For the text-containing cell, return its midpoint in (x, y) coordinate format. 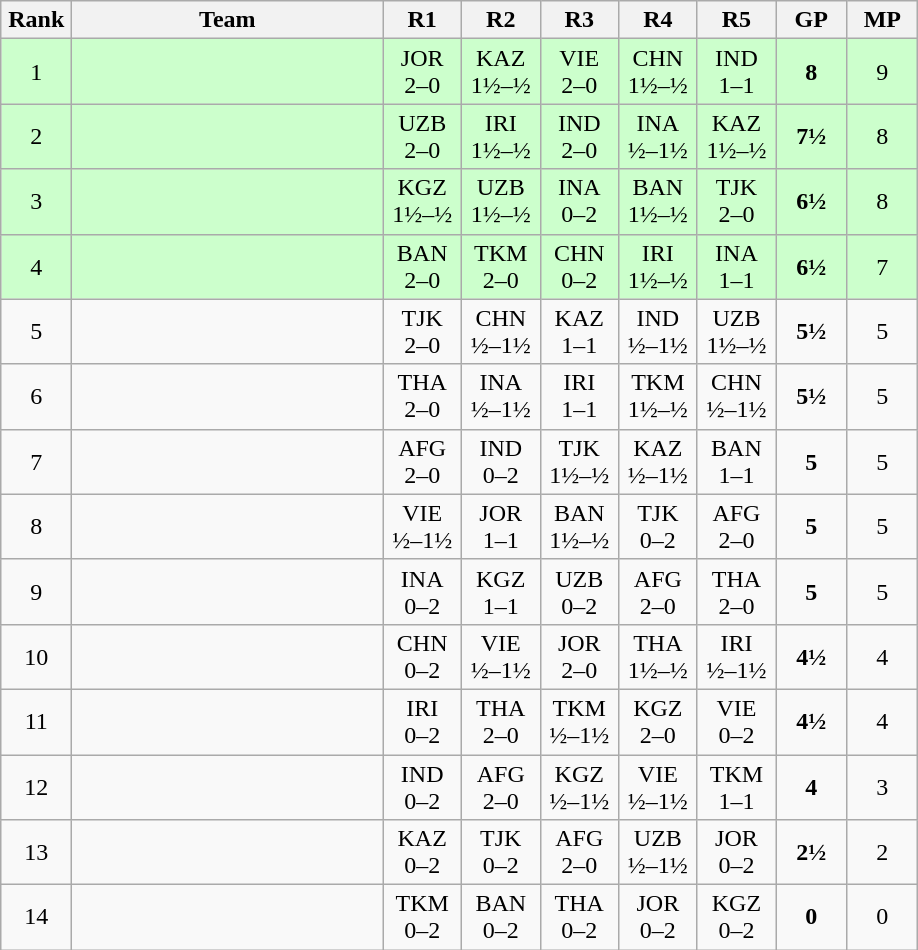
KAZ1–1 (580, 332)
INA1–1 (736, 266)
THA1½–½ (658, 656)
IND1–1 (736, 72)
IRI½–1½ (736, 656)
KGZ1½–½ (422, 202)
UZB2–0 (422, 136)
1 (36, 72)
Rank (36, 20)
7½ (812, 136)
R2 (500, 20)
UZB½–1½ (658, 852)
MP (882, 20)
BAN0–2 (500, 918)
11 (36, 722)
KAZ0–2 (422, 852)
THA0–2 (580, 918)
2½ (812, 852)
R5 (736, 20)
IND½–1½ (658, 332)
KGZ1–1 (500, 592)
KGZ½–1½ (580, 786)
10 (36, 656)
VIE0–2 (736, 722)
KGZ0–2 (736, 918)
BAN2–0 (422, 266)
12 (36, 786)
KGZ2–0 (658, 722)
TKM1–1 (736, 786)
IRI0–2 (422, 722)
TKM½–1½ (580, 722)
R3 (580, 20)
TJK1½–½ (580, 462)
TKM1½–½ (658, 396)
R4 (658, 20)
14 (36, 918)
VIE2–0 (580, 72)
IRI1–1 (580, 396)
JOR1–1 (500, 526)
GP (812, 20)
6 (36, 396)
BAN1–1 (736, 462)
13 (36, 852)
CHN1½–½ (658, 72)
TKM2–0 (500, 266)
UZB0–2 (580, 592)
R1 (422, 20)
Team (228, 20)
IND2–0 (580, 136)
TKM0–2 (422, 918)
KAZ½–1½ (658, 462)
